Determine the (X, Y) coordinate at the center of the cell enclosing the given text.  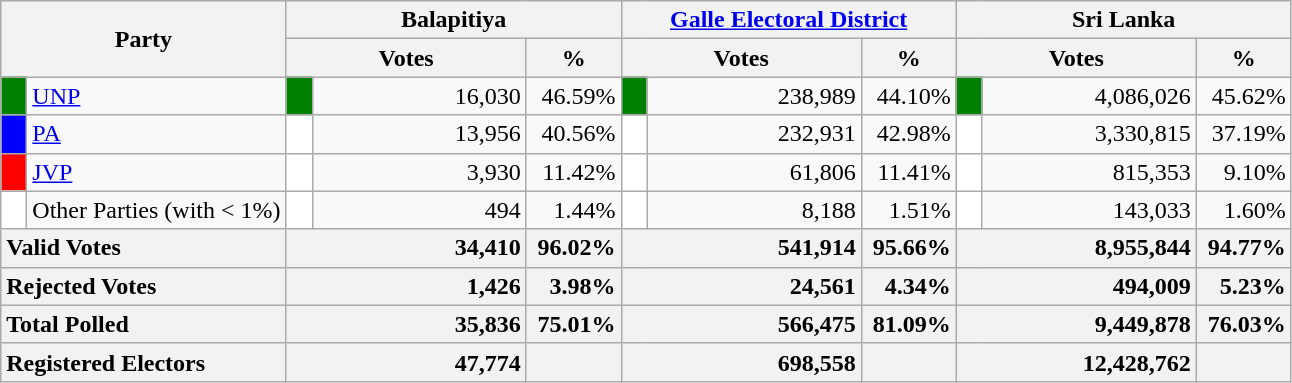
566,475 (741, 324)
8,188 (754, 210)
47,774 (406, 362)
Rejected Votes (144, 286)
40.56% (574, 134)
3,930 (419, 172)
238,989 (754, 96)
PA (156, 134)
94.77% (1244, 248)
1,426 (406, 286)
37.19% (1244, 134)
11.41% (908, 172)
Sri Lanka (1124, 20)
Party (144, 39)
9.10% (1244, 172)
12,428,762 (1076, 362)
3,330,815 (1089, 134)
Other Parties (with < 1%) (156, 210)
11.42% (574, 172)
698,558 (741, 362)
44.10% (908, 96)
61,806 (754, 172)
45.62% (1244, 96)
95.66% (908, 248)
JVP (156, 172)
5.23% (1244, 286)
541,914 (741, 248)
Registered Electors (144, 362)
494 (419, 210)
35,836 (406, 324)
8,955,844 (1076, 248)
1.51% (908, 210)
81.09% (908, 324)
4.34% (908, 286)
Total Polled (144, 324)
42.98% (908, 134)
75.01% (574, 324)
1.44% (574, 210)
46.59% (574, 96)
96.02% (574, 248)
9,449,878 (1076, 324)
76.03% (1244, 324)
Galle Electoral District (788, 20)
16,030 (419, 96)
494,009 (1076, 286)
Balapitiya (454, 20)
143,033 (1089, 210)
34,410 (406, 248)
24,561 (741, 286)
Valid Votes (144, 248)
UNP (156, 96)
232,931 (754, 134)
1.60% (1244, 210)
3.98% (574, 286)
815,353 (1089, 172)
13,956 (419, 134)
4,086,026 (1089, 96)
